Pinpoint the cell where the given text exists, returning its [X, Y] midpoint coordinate. 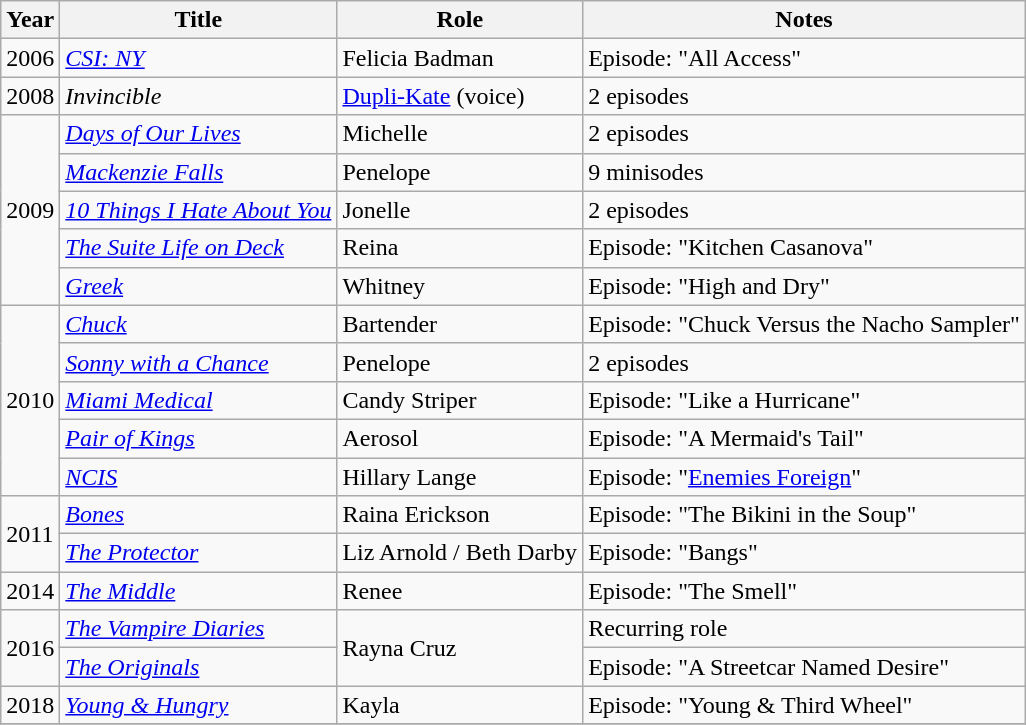
Bartender [460, 324]
The Suite Life on Deck [198, 248]
Greek [198, 286]
Role [460, 20]
Episode: "The Smell" [804, 591]
10 Things I Hate About You [198, 210]
CSI: NY [198, 58]
Episode: "Bangs" [804, 553]
Episode: "The Bikini in the Soup" [804, 515]
Recurring role [804, 629]
Miami Medical [198, 400]
The Middle [198, 591]
2008 [30, 96]
Notes [804, 20]
NCIS [198, 477]
Year [30, 20]
2016 [30, 648]
Kayla [460, 705]
Chuck [198, 324]
Sonny with a Chance [198, 362]
Episode: "Enemies Foreign" [804, 477]
Aerosol [460, 438]
The Vampire Diaries [198, 629]
Episode: "Chuck Versus the Nacho Sampler" [804, 324]
2010 [30, 400]
Rayna Cruz [460, 648]
9 minisodes [804, 172]
Renee [460, 591]
Episode: "Like a Hurricane" [804, 400]
Episode: "A Streetcar Named Desire" [804, 667]
The Protector [198, 553]
Invincible [198, 96]
Raina Erickson [460, 515]
Dupli-Kate (voice) [460, 96]
Bones [198, 515]
Reina [460, 248]
Michelle [460, 134]
Liz Arnold / Beth Darby [460, 553]
Whitney [460, 286]
Mackenzie Falls [198, 172]
Hillary Lange [460, 477]
Jonelle [460, 210]
Episode: "A Mermaid's Tail" [804, 438]
2014 [30, 591]
2011 [30, 534]
Episode: "Young & Third Wheel" [804, 705]
Pair of Kings [198, 438]
Title [198, 20]
Young & Hungry [198, 705]
2009 [30, 210]
Episode: "High and Dry" [804, 286]
Days of Our Lives [198, 134]
The Originals [198, 667]
Felicia Badman [460, 58]
2006 [30, 58]
2018 [30, 705]
Episode: "All Access" [804, 58]
Candy Striper [460, 400]
Episode: "Kitchen Casanova" [804, 248]
